Search for the cell housing the specified text and yield its (x, y) center coordinate. 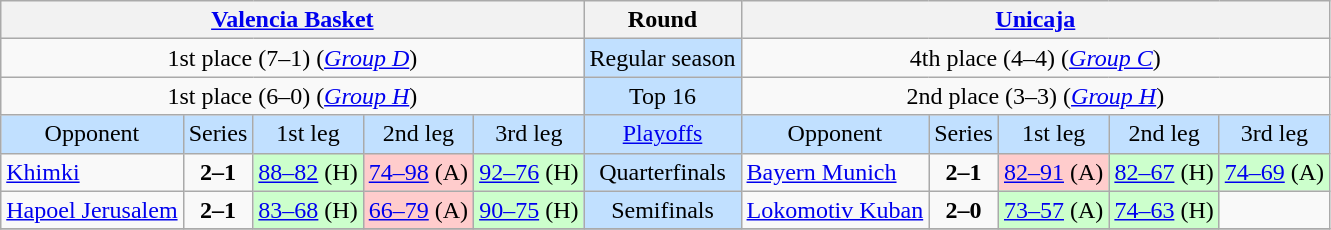
Valencia Basket (292, 20)
90–75 (H) (529, 210)
Quarterfinals (662, 172)
Khimki (92, 172)
4th place (4–4) (Group C) (1036, 58)
1st place (7–1) (Group D) (292, 58)
2–0 (964, 210)
Hapoel Jerusalem (92, 210)
Bayern Munich (835, 172)
Unicaja (1036, 20)
88–82 (H) (308, 172)
74–69 (A) (1274, 172)
82–67 (H) (1164, 172)
66–79 (A) (418, 210)
92–76 (H) (529, 172)
73–57 (A) (1053, 210)
Regular season (662, 58)
83–68 (H) (308, 210)
Round (662, 20)
74–98 (A) (418, 172)
Lokomotiv Kuban (835, 210)
Top 16 (662, 96)
82–91 (A) (1053, 172)
Semifinals (662, 210)
1st place (6–0) (Group H) (292, 96)
2nd place (3–3) (Group H) (1036, 96)
74–63 (H) (1164, 210)
Playoffs (662, 134)
